From the cell containing the given text, extract its center point as (X, Y) coordinate. 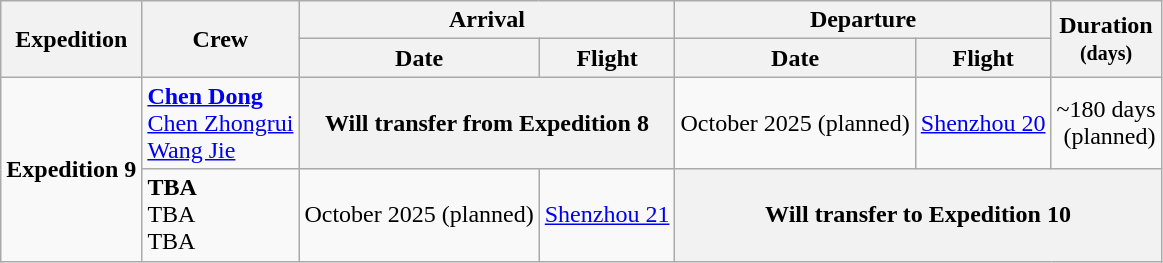
Will transfer from Expedition 8 (487, 123)
Chen Dong Chen Zhongrui Wang Jie (220, 123)
Duration(days) (1106, 39)
Shenzhou 21 (607, 215)
Arrival (487, 20)
Shenzhou 20 (983, 123)
Crew (220, 39)
~180 days(planned) (1106, 123)
Will transfer to Expedition 10 (918, 215)
TBA TBA TBA (220, 215)
Expedition (72, 39)
Departure (863, 20)
Expedition 9 (72, 169)
